Return the (x, y) coordinate for the center point of the cell that contains the specified text.  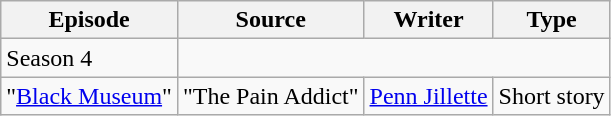
Short story (552, 96)
Penn Jillette (428, 96)
Type (552, 20)
Episode (90, 20)
Season 4 (90, 58)
Writer (428, 20)
"Black Museum" (90, 96)
"The Pain Addict" (270, 96)
Source (270, 20)
